Locate the cell with the specified text and output its (x, y) center coordinate. 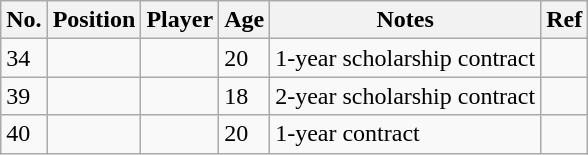
Player (180, 20)
40 (24, 134)
34 (24, 58)
Position (94, 20)
Ref (564, 20)
Notes (406, 20)
1-year scholarship contract (406, 58)
39 (24, 96)
1-year contract (406, 134)
18 (244, 96)
Age (244, 20)
No. (24, 20)
2-year scholarship contract (406, 96)
